From the cell containing the given text, extract its center point as (X, Y) coordinate. 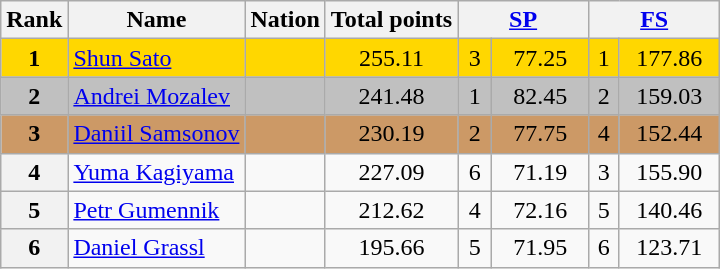
FS (654, 20)
241.48 (391, 96)
230.19 (391, 134)
195.66 (391, 248)
71.19 (540, 172)
Andrei Mozalev (156, 96)
227.09 (391, 172)
155.90 (670, 172)
Name (156, 20)
212.62 (391, 210)
140.46 (670, 210)
123.71 (670, 248)
159.03 (670, 96)
72.16 (540, 210)
Nation (285, 20)
255.11 (391, 58)
152.44 (670, 134)
Petr Gumennik (156, 210)
Shun Sato (156, 58)
SP (524, 20)
Rank (34, 20)
Yuma Kagiyama (156, 172)
82.45 (540, 96)
77.25 (540, 58)
Daniil Samsonov (156, 134)
71.95 (540, 248)
Daniel Grassl (156, 248)
Total points (391, 20)
77.75 (540, 134)
177.86 (670, 58)
